Capture the cell that displays the provided text and extract its (x, y) central coordinate. 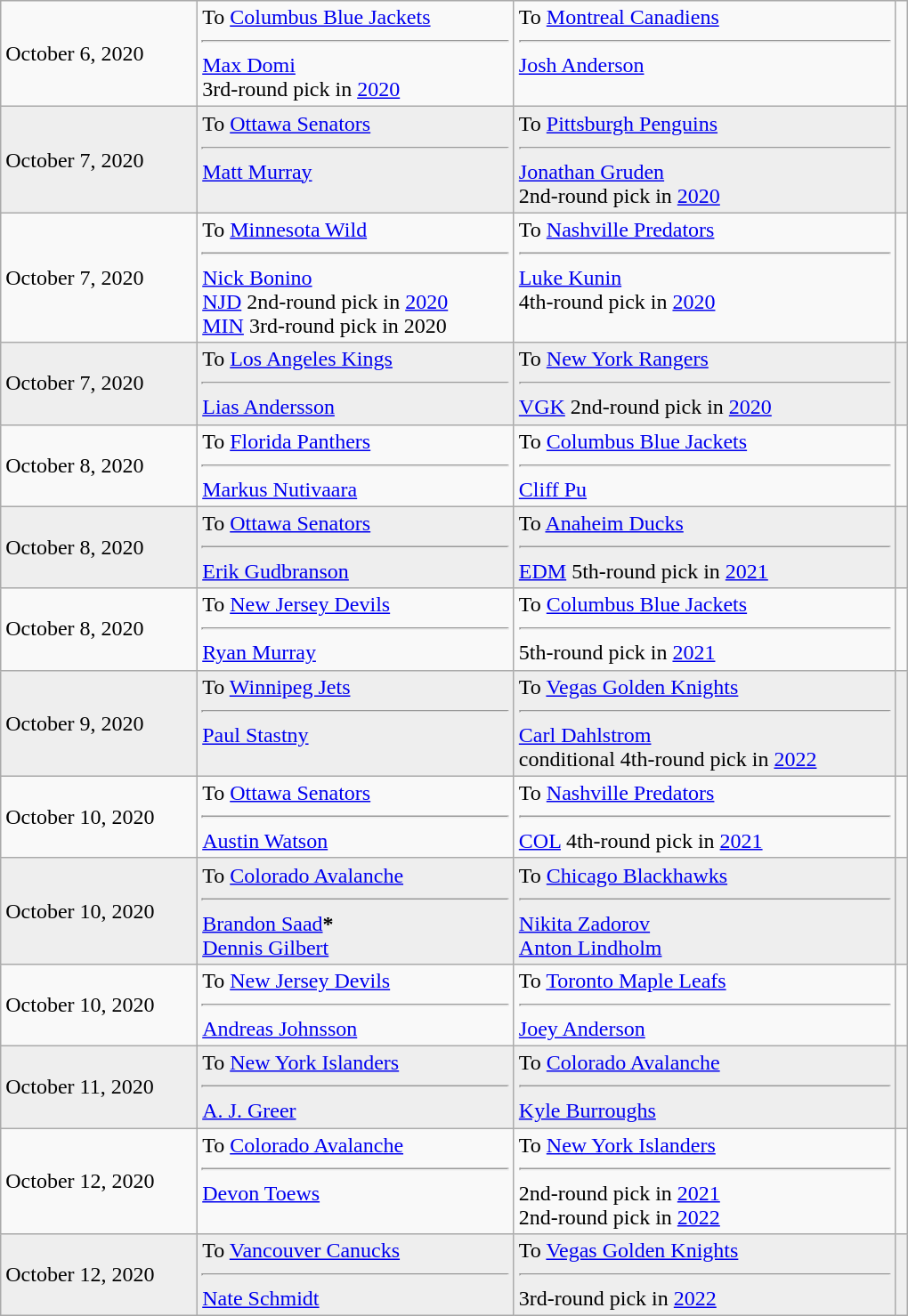
To Chicago BlackhawksNikita ZadorovAnton Lindholm (704, 911)
October 11, 2020 (100, 1086)
To Winnipeg JetsPaul Stastny (356, 723)
To Florida PanthersMarkus Nutivaara (356, 465)
To Colorado AvalancheBrandon Saad*Dennis Gilbert (356, 911)
To Ottawa SenatorsAustin Watson (356, 817)
To Columbus Blue JacketsMax Domi3rd-round pick in 2020 (356, 53)
To Vancouver CanucksNate Schmidt (356, 1275)
To Colorado AvalancheKyle Burroughs (704, 1086)
October 6, 2020 (100, 53)
To Anaheim DucksEDM 5th-round pick in 2021 (704, 547)
To Vegas Golden Knights3rd-round pick in 2022 (704, 1275)
To Nashville PredatorsLuke Kunin4th-round pick in 2020 (704, 278)
To New York RangersVGK 2nd-round pick in 2020 (704, 383)
To New Jersey DevilsAndreas Johnsson (356, 1005)
To New York IslandersA. J. Greer (356, 1086)
To New York Islanders2nd-round pick in 20212nd-round pick in 2022 (704, 1182)
To Toronto Maple LeafsJoey Anderson (704, 1005)
To Minnesota WildNick BoninoNJD 2nd-round pick in 2020MIN 3rd-round pick in 2020 (356, 278)
To New Jersey DevilsRyan Murray (356, 629)
To Los Angeles KingsLias Andersson (356, 383)
To Ottawa SenatorsErik Gudbranson (356, 547)
To Pittsburgh PenguinsJonathan Gruden2nd-round pick in 2020 (704, 160)
October 9, 2020 (100, 723)
To Columbus Blue JacketsCliff Pu (704, 465)
To Colorado AvalancheDevon Toews (356, 1182)
To Nashville PredatorsCOL 4th-round pick in 2021 (704, 817)
To Ottawa SenatorsMatt Murray (356, 160)
To Columbus Blue Jackets5th-round pick in 2021 (704, 629)
To Montreal CanadiensJosh Anderson (704, 53)
To Vegas Golden KnightsCarl Dahlstromconditional 4th-round pick in 2022 (704, 723)
